Provide the (x, y) coordinate of the cell's center where the given text is located.  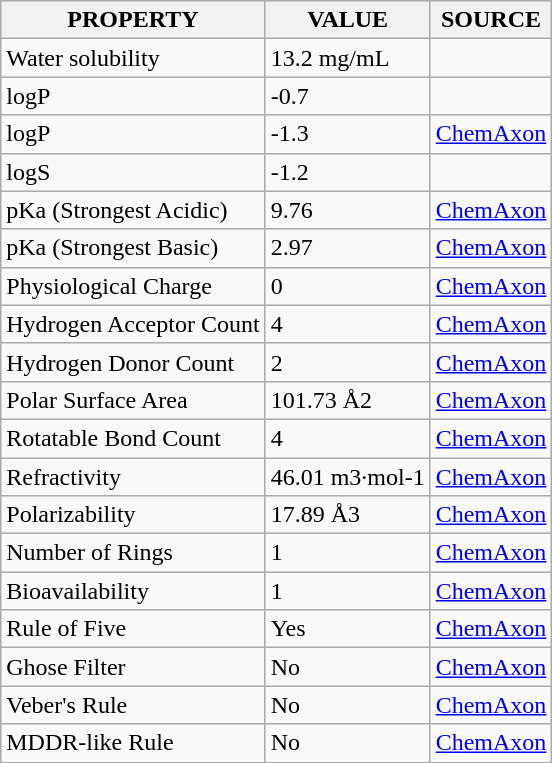
0 (348, 286)
Physiological Charge (133, 286)
MDDR-like Rule (133, 743)
2 (348, 362)
PROPERTY (133, 20)
101.73 Å2 (348, 400)
Polar Surface Area (133, 400)
2.97 (348, 248)
Refractivity (133, 477)
-1.2 (348, 172)
SOURCE (491, 20)
13.2 mg/mL (348, 58)
Veber's Rule (133, 705)
Water solubility (133, 58)
Yes (348, 629)
Hydrogen Acceptor Count (133, 324)
Rotatable Bond Count (133, 438)
Hydrogen Donor Count (133, 362)
46.01 m3·mol-1 (348, 477)
logS (133, 172)
Number of Rings (133, 553)
-1.3 (348, 134)
9.76 (348, 210)
VALUE (348, 20)
pKa (Strongest Basic) (133, 248)
Bioavailability (133, 591)
-0.7 (348, 96)
Ghose Filter (133, 667)
Polarizability (133, 515)
17.89 Å3 (348, 515)
pKa (Strongest Acidic) (133, 210)
Rule of Five (133, 629)
